From the cell containing the given text, extract its center point as [X, Y] coordinate. 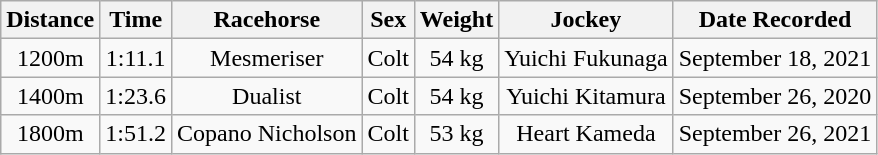
Heart Kameda [586, 134]
Mesmeriser [267, 58]
September 26, 2020 [775, 96]
Weight [456, 20]
Sex [388, 20]
Copano Nicholson [267, 134]
1:23.6 [136, 96]
Jockey [586, 20]
Yuichi Fukunaga [586, 58]
September 18, 2021 [775, 58]
September 26, 2021 [775, 134]
Racehorse [267, 20]
1400m [50, 96]
Distance [50, 20]
Dualist [267, 96]
1200m [50, 58]
1:11.1 [136, 58]
Date Recorded [775, 20]
53 kg [456, 134]
Time [136, 20]
Yuichi Kitamura [586, 96]
1:51.2 [136, 134]
1800m [50, 134]
